Search for the cell housing the specified text and yield its (x, y) center coordinate. 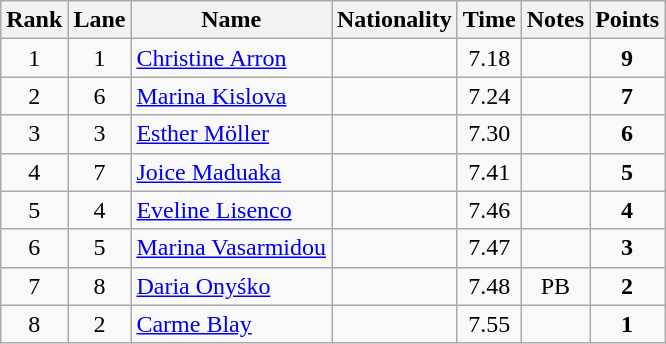
7.41 (489, 172)
7.55 (489, 324)
Eveline Lisenco (232, 210)
Notes (555, 20)
9 (628, 58)
Esther Möller (232, 134)
7.18 (489, 58)
7.46 (489, 210)
Joice Maduaka (232, 172)
Marina Kislova (232, 96)
PB (555, 286)
Christine Arron (232, 58)
Points (628, 20)
7.30 (489, 134)
Rank (34, 20)
7.24 (489, 96)
Lane (100, 20)
7.47 (489, 248)
7.48 (489, 286)
Carme Blay (232, 324)
Nationality (395, 20)
Daria Onyśko (232, 286)
Time (489, 20)
Marina Vasarmidou (232, 248)
Name (232, 20)
